Return the (X, Y) coordinate for the center point of the cell that contains the specified text.  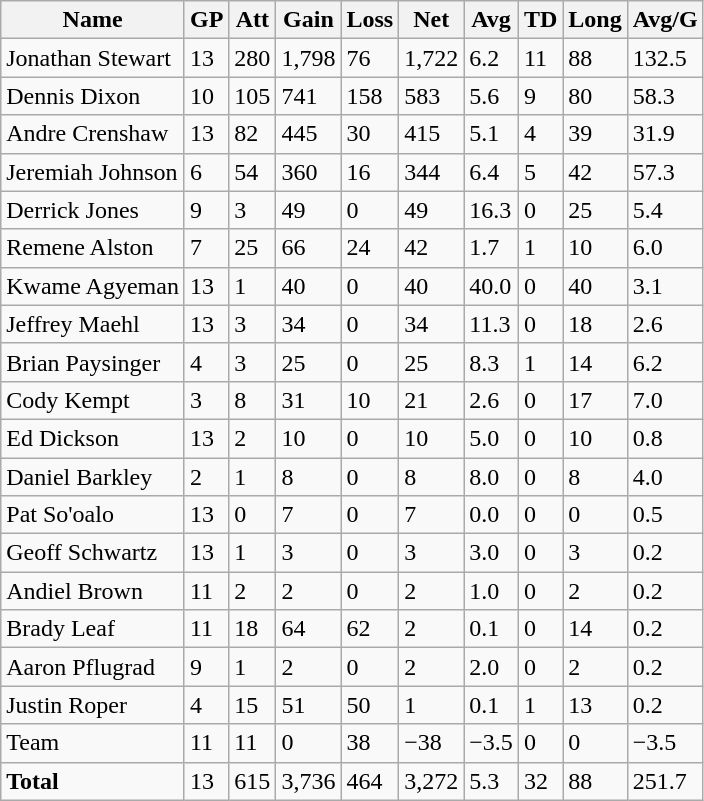
1,798 (308, 58)
66 (308, 248)
50 (370, 705)
158 (370, 96)
51 (308, 705)
Justin Roper (93, 705)
3,736 (308, 781)
360 (308, 172)
6.0 (665, 248)
39 (595, 134)
30 (370, 134)
415 (432, 134)
251.7 (665, 781)
132.5 (665, 58)
Dennis Dixon (93, 96)
6.4 (492, 172)
Cody Kempt (93, 400)
Derrick Jones (93, 210)
5.4 (665, 210)
1,722 (432, 58)
741 (308, 96)
7.0 (665, 400)
3,272 (432, 781)
Avg/G (665, 20)
Jonathan Stewart (93, 58)
0.8 (665, 438)
Long (595, 20)
Remene Alston (93, 248)
Name (93, 20)
Gain (308, 20)
11.3 (492, 324)
76 (370, 58)
583 (432, 96)
Brady Leaf (93, 629)
82 (252, 134)
Jeffrey Maehl (93, 324)
−38 (432, 743)
Ed Dickson (93, 438)
445 (308, 134)
21 (432, 400)
16.3 (492, 210)
40.0 (492, 286)
GP (206, 20)
58.3 (665, 96)
3.1 (665, 286)
464 (370, 781)
105 (252, 96)
Aaron Pflugrad (93, 667)
Loss (370, 20)
344 (432, 172)
24 (370, 248)
5.0 (492, 438)
Geoff Schwartz (93, 553)
1.0 (492, 591)
Avg (492, 20)
Total (93, 781)
0.5 (665, 515)
Daniel Barkley (93, 477)
62 (370, 629)
38 (370, 743)
Kwame Agyeman (93, 286)
Att (252, 20)
8.3 (492, 362)
Brian Paysinger (93, 362)
Andiel Brown (93, 591)
Andre Crenshaw (93, 134)
57.3 (665, 172)
6 (206, 172)
80 (595, 96)
3.0 (492, 553)
2.0 (492, 667)
TD (540, 20)
16 (370, 172)
64 (308, 629)
4.0 (665, 477)
8.0 (492, 477)
Jeremiah Johnson (93, 172)
280 (252, 58)
5.3 (492, 781)
615 (252, 781)
32 (540, 781)
54 (252, 172)
5 (540, 172)
Team (93, 743)
0.0 (492, 515)
31.9 (665, 134)
5.6 (492, 96)
Pat So'oalo (93, 515)
31 (308, 400)
5.1 (492, 134)
1.7 (492, 248)
Net (432, 20)
17 (595, 400)
15 (252, 705)
